Provide the (X, Y) coordinate of the cell's center where the given text is located.  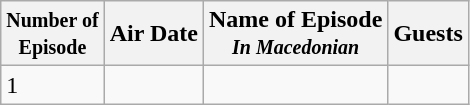
Air Date (154, 34)
Guests (428, 34)
Number of Episode (52, 34)
1 (52, 85)
Name of Episode In Macedonian (295, 34)
